From the cell containing the given text, extract its center point as [X, Y] coordinate. 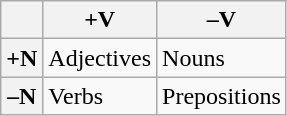
–V [222, 20]
+N [22, 58]
Verbs [100, 96]
+V [100, 20]
Nouns [222, 58]
–N [22, 96]
Prepositions [222, 96]
Adjectives [100, 58]
